Scan for the cell matching the given text and deliver its [X, Y] coordinate at center. 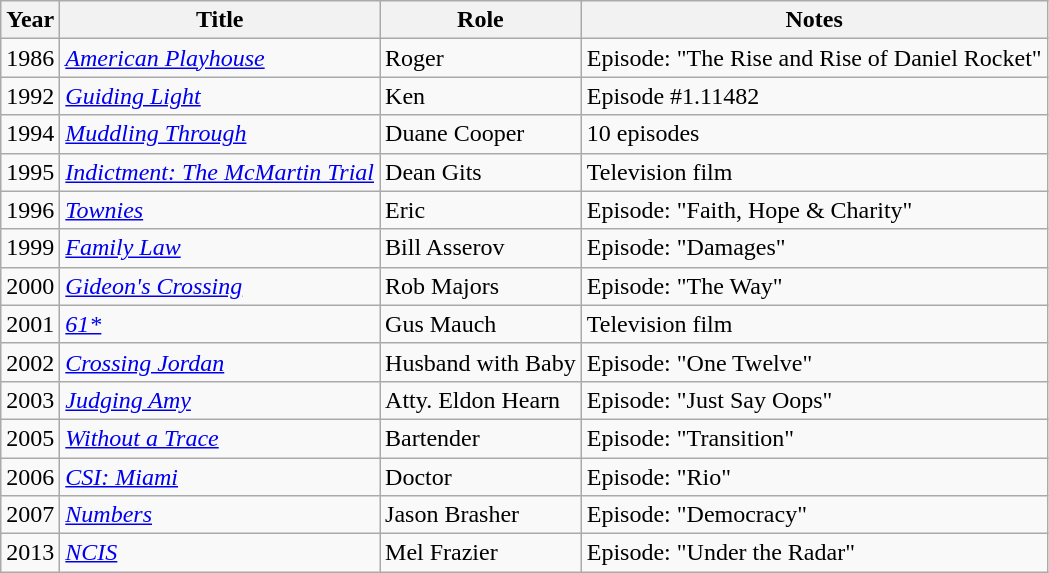
2000 [30, 286]
2001 [30, 324]
Guiding Light [220, 96]
Title [220, 20]
Episode: "The Rise and Rise of Daniel Rocket" [814, 58]
Notes [814, 20]
Atty. Eldon Hearn [481, 400]
2002 [30, 362]
Jason Brasher [481, 515]
2006 [30, 477]
Duane Cooper [481, 134]
2013 [30, 553]
Episode: "Just Say Oops" [814, 400]
Indictment: The McMartin Trial [220, 172]
1992 [30, 96]
Episode: "Transition" [814, 438]
1994 [30, 134]
American Playhouse [220, 58]
Role [481, 20]
Mel Frazier [481, 553]
Episode: "The Way" [814, 286]
1999 [30, 248]
1995 [30, 172]
Without a Trace [220, 438]
Episode: "Under the Radar" [814, 553]
Bartender [481, 438]
Family Law [220, 248]
Gideon's Crossing [220, 286]
Episode: "Damages" [814, 248]
CSI: Miami [220, 477]
1996 [30, 210]
Eric [481, 210]
2007 [30, 515]
Roger [481, 58]
Episode: "Rio" [814, 477]
2005 [30, 438]
Bill Asserov [481, 248]
NCIS [220, 553]
Husband with Baby [481, 362]
Doctor [481, 477]
Rob Majors [481, 286]
Episode #1.11482 [814, 96]
Episode: "One Twelve" [814, 362]
10 episodes [814, 134]
Numbers [220, 515]
1986 [30, 58]
Muddling Through [220, 134]
Townies [220, 210]
Crossing Jordan [220, 362]
61* [220, 324]
Year [30, 20]
Episode: "Faith, Hope & Charity" [814, 210]
Episode: "Democracy" [814, 515]
Ken [481, 96]
Dean Gits [481, 172]
Gus Mauch [481, 324]
2003 [30, 400]
Judging Amy [220, 400]
